Return (X, Y) of the center of cell containing provided text 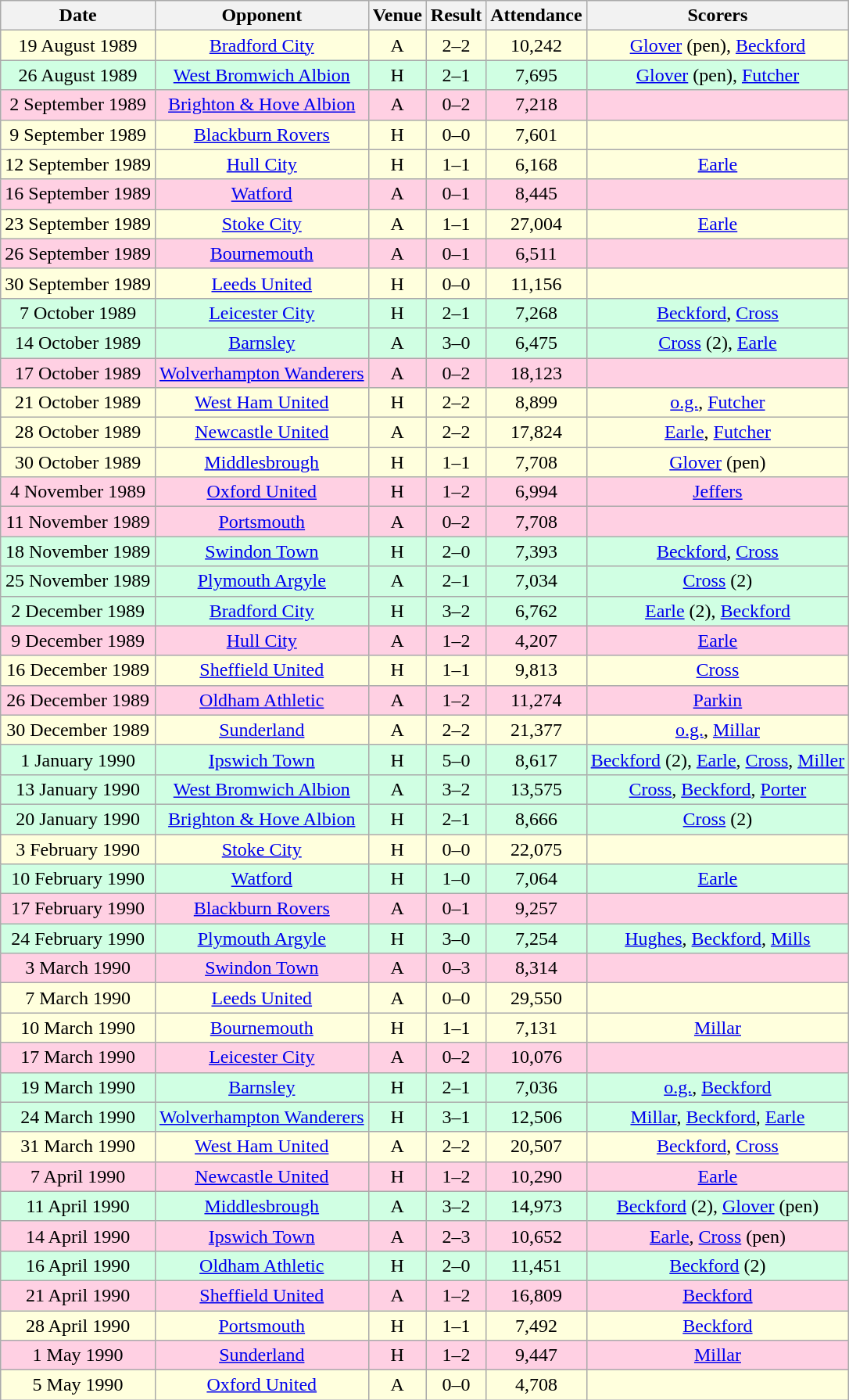
Earle, Cross (pen) (718, 1236)
7,268 (536, 313)
2–3 (456, 1236)
6,475 (536, 343)
11,451 (536, 1265)
Cross (718, 670)
0–3 (456, 968)
20,507 (536, 1147)
Cross, Beckford, Porter (718, 789)
4,708 (536, 1385)
4 November 1989 (78, 492)
24 March 1990 (78, 1117)
Attendance (536, 16)
Hughes, Beckford, Mills (718, 939)
18,123 (536, 373)
1–0 (456, 879)
Opponent (261, 16)
10,076 (536, 1057)
10,242 (536, 45)
28 October 1989 (78, 433)
1 January 1990 (78, 759)
27,004 (536, 224)
7,254 (536, 939)
16,809 (536, 1295)
7 October 1989 (78, 313)
Earle, Futcher (718, 433)
8,445 (536, 194)
Jeffers (718, 492)
Glover (pen) (718, 462)
19 August 1989 (78, 45)
3–1 (456, 1117)
7,695 (536, 75)
16 April 1990 (78, 1265)
10 February 1990 (78, 879)
o.g., Beckford (718, 1087)
6,168 (536, 164)
19 March 1990 (78, 1087)
7,218 (536, 105)
Beckford (2), Glover (pen) (718, 1206)
25 November 1989 (78, 581)
30 October 1989 (78, 462)
16 December 1989 (78, 670)
6,511 (536, 253)
30 December 1989 (78, 730)
2 December 1989 (78, 611)
17 March 1990 (78, 1057)
16 September 1989 (78, 194)
12 September 1989 (78, 164)
3 February 1990 (78, 849)
Venue (397, 16)
2 September 1989 (78, 105)
Scorers (718, 16)
Glover (pen), Futcher (718, 75)
17 October 1989 (78, 373)
14,973 (536, 1206)
o.g., Futcher (718, 403)
9,813 (536, 670)
Result (456, 16)
7,034 (536, 581)
10 March 1990 (78, 1028)
28 April 1990 (78, 1326)
4,207 (536, 641)
8,666 (536, 819)
Beckford (2) (718, 1265)
10,652 (536, 1236)
Cross (2), Earle (718, 343)
11,274 (536, 700)
5 May 1990 (78, 1385)
Millar, Beckford, Earle (718, 1117)
9 December 1989 (78, 641)
8,899 (536, 403)
17,824 (536, 433)
22,075 (536, 849)
31 March 1990 (78, 1147)
Beckford (2), Earle, Cross, Miller (718, 759)
14 October 1989 (78, 343)
13 January 1990 (78, 789)
26 August 1989 (78, 75)
11 April 1990 (78, 1206)
9,447 (536, 1355)
7,131 (536, 1028)
Earle (2), Beckford (718, 611)
17 February 1990 (78, 909)
7 April 1990 (78, 1176)
5–0 (456, 759)
13,575 (536, 789)
21,377 (536, 730)
30 September 1989 (78, 283)
9 September 1989 (78, 135)
21 October 1989 (78, 403)
18 November 1989 (78, 551)
6,762 (536, 611)
3 March 1990 (78, 968)
12,506 (536, 1117)
8,617 (536, 759)
26 December 1989 (78, 700)
o.g., Millar (718, 730)
6,994 (536, 492)
14 April 1990 (78, 1236)
7,601 (536, 135)
23 September 1989 (78, 224)
21 April 1990 (78, 1295)
11,156 (536, 283)
Glover (pen), Beckford (718, 45)
8,314 (536, 968)
7,492 (536, 1326)
29,550 (536, 998)
26 September 1989 (78, 253)
Parkin (718, 700)
7,036 (536, 1087)
7,393 (536, 551)
11 November 1989 (78, 522)
7,064 (536, 879)
7 March 1990 (78, 998)
20 January 1990 (78, 819)
9,257 (536, 909)
1 May 1990 (78, 1355)
10,290 (536, 1176)
Date (78, 16)
24 February 1990 (78, 939)
